Return the (X, Y) coordinate for the center point of the cell that contains the specified text.  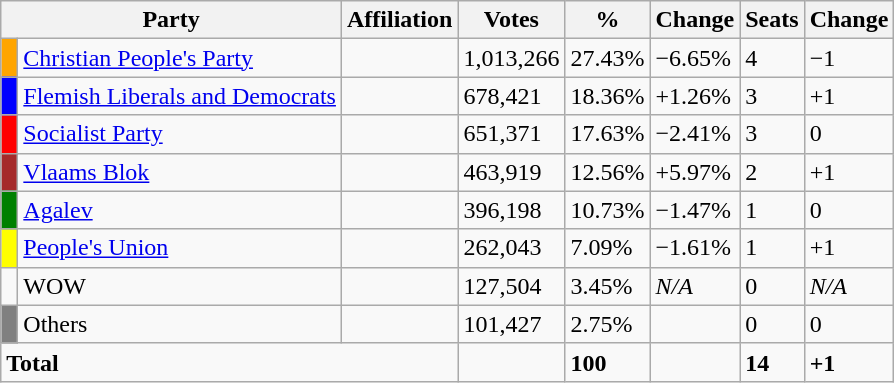
2.75% (608, 324)
396,198 (512, 210)
Vlaams Blok (180, 172)
Agalev (180, 210)
−1 (849, 58)
12.56% (608, 172)
18.36% (608, 96)
4 (772, 58)
Others (180, 324)
10.73% (608, 210)
% (608, 20)
−1.61% (695, 248)
262,043 (512, 248)
+1.26% (695, 96)
Total (230, 362)
Christian People's Party (180, 58)
WOW (180, 286)
3.45% (608, 286)
People's Union (180, 248)
−2.41% (695, 134)
Party (172, 20)
27.43% (608, 58)
7.09% (608, 248)
Seats (772, 20)
14 (772, 362)
100 (608, 362)
1,013,266 (512, 58)
463,919 (512, 172)
+5.97% (695, 172)
Flemish Liberals and Democrats (180, 96)
Votes (512, 20)
127,504 (512, 286)
−1.47% (695, 210)
17.63% (608, 134)
651,371 (512, 134)
678,421 (512, 96)
−6.65% (695, 58)
Affiliation (399, 20)
101,427 (512, 324)
2 (772, 172)
Socialist Party (180, 134)
